Identify which cell holds the provided text, then report its (x, y) central coordinate. 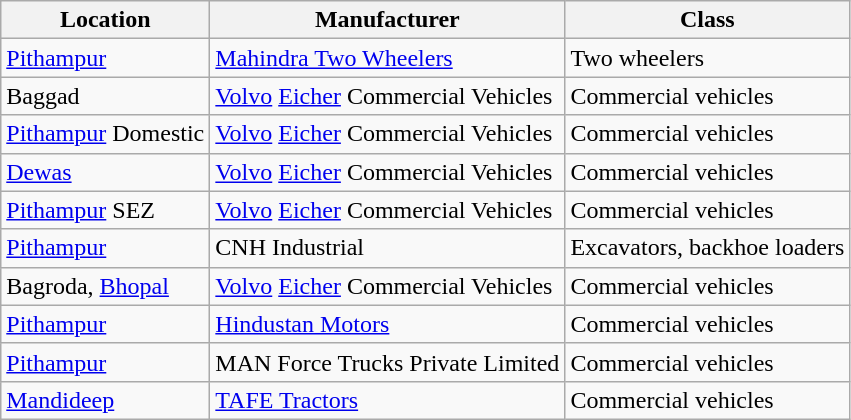
Pithampur SEZ (106, 210)
Dewas (106, 172)
Two wheelers (708, 58)
Bagroda, Bhopal (106, 286)
Baggad (106, 96)
TAFE Tractors (388, 400)
Class (708, 20)
Mandideep (106, 400)
Location (106, 20)
MAN Force Trucks Private Limited (388, 362)
Pithampur Domestic (106, 134)
CNH Industrial (388, 248)
Manufacturer (388, 20)
Excavators, backhoe loaders (708, 248)
Hindustan Motors (388, 324)
Mahindra Two Wheelers (388, 58)
